Pinpoint the cell where the given text exists, returning its [x, y] midpoint coordinate. 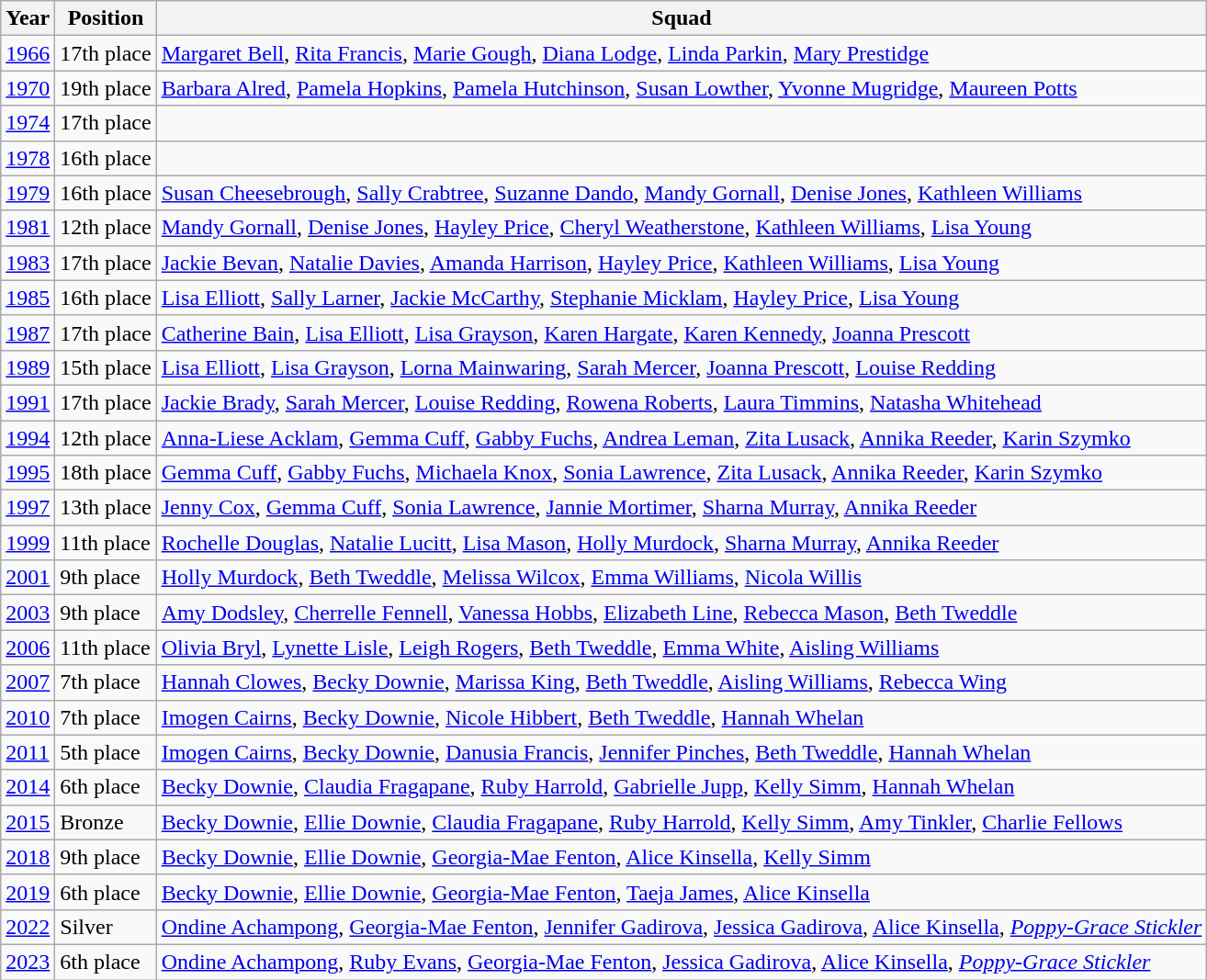
1978 [28, 158]
Margaret Bell, Rita Francis, Marie Gough, Diana Lodge, Linda Parkin, Mary Prestidge [682, 53]
Olivia Bryl, Lynette Lisle, Leigh Rogers, Beth Tweddle, Emma White, Aisling Williams [682, 648]
2006 [28, 648]
19th place [106, 88]
1997 [28, 508]
2019 [28, 892]
1999 [28, 543]
2023 [28, 962]
Jackie Bevan, Natalie Davies, Amanda Harrison, Hayley Price, Kathleen Williams, Lisa Young [682, 263]
2015 [28, 822]
Silver [106, 927]
1995 [28, 473]
Jenny Cox, Gemma Cuff, Sonia Lawrence, Jannie Mortimer, Sharna Murray, Annika Reeder [682, 508]
2018 [28, 857]
1991 [28, 402]
Holly Murdock, Beth Tweddle, Melissa Wilcox, Emma Williams, Nicola Willis [682, 578]
1994 [28, 438]
Lisa Elliott, Sally Larner, Jackie McCarthy, Stephanie Micklam, Hayley Price, Lisa Young [682, 298]
Hannah Clowes, Becky Downie, Marissa King, Beth Tweddle, Aisling Williams, Rebecca Wing [682, 682]
1979 [28, 193]
Amy Dodsley, Cherrelle Fennell, Vanessa Hobbs, Elizabeth Line, Rebecca Mason, Beth Tweddle [682, 613]
Jackie Brady, Sarah Mercer, Louise Redding, Rowena Roberts, Laura Timmins, Natasha Whitehead [682, 402]
Becky Downie, Ellie Downie, Georgia-Mae Fenton, Taeja James, Alice Kinsella [682, 892]
Lisa Elliott, Lisa Grayson, Lorna Mainwaring, Sarah Mercer, Joanna Prescott, Louise Redding [682, 367]
2011 [28, 752]
1989 [28, 367]
Year [28, 18]
2001 [28, 578]
Anna-Liese Acklam, Gemma Cuff, Gabby Fuchs, Andrea Leman, Zita Lusack, Annika Reeder, Karin Szymko [682, 438]
5th place [106, 752]
Susan Cheesebrough, Sally Crabtree, Suzanne Dando, Mandy Gornall, Denise Jones, Kathleen Williams [682, 193]
Becky Downie, Claudia Fragapane, Ruby Harrold, Gabrielle Jupp, Kelly Simm, Hannah Whelan [682, 787]
2007 [28, 682]
1987 [28, 332]
Becky Downie, Ellie Downie, Georgia-Mae Fenton, Alice Kinsella, Kelly Simm [682, 857]
Gemma Cuff, Gabby Fuchs, Michaela Knox, Sonia Lawrence, Zita Lusack, Annika Reeder, Karin Szymko [682, 473]
Ondine Achampong, Ruby Evans, Georgia-Mae Fenton, Jessica Gadirova, Alice Kinsella, Poppy-Grace Stickler [682, 962]
1974 [28, 123]
Imogen Cairns, Becky Downie, Nicole Hibbert, Beth Tweddle, Hannah Whelan [682, 717]
15th place [106, 367]
Imogen Cairns, Becky Downie, Danusia Francis, Jennifer Pinches, Beth Tweddle, Hannah Whelan [682, 752]
18th place [106, 473]
Becky Downie, Ellie Downie, Claudia Fragapane, Ruby Harrold, Kelly Simm, Amy Tinkler, Charlie Fellows [682, 822]
1966 [28, 53]
Squad [682, 18]
2003 [28, 613]
1985 [28, 298]
2022 [28, 927]
Barbara Alred, Pamela Hopkins, Pamela Hutchinson, Susan Lowther, Yvonne Mugridge, Maureen Potts [682, 88]
13th place [106, 508]
Rochelle Douglas, Natalie Lucitt, Lisa Mason, Holly Murdock, Sharna Murray, Annika Reeder [682, 543]
Ondine Achampong, Georgia-Mae Fenton, Jennifer Gadirova, Jessica Gadirova, Alice Kinsella, Poppy-Grace Stickler [682, 927]
Mandy Gornall, Denise Jones, Hayley Price, Cheryl Weatherstone, Kathleen Williams, Lisa Young [682, 228]
1981 [28, 228]
1970 [28, 88]
Catherine Bain, Lisa Elliott, Lisa Grayson, Karen Hargate, Karen Kennedy, Joanna Prescott [682, 332]
2014 [28, 787]
Bronze [106, 822]
2010 [28, 717]
1983 [28, 263]
Position [106, 18]
